Provide the (X, Y) coordinate of the cell's center where the given text is located.  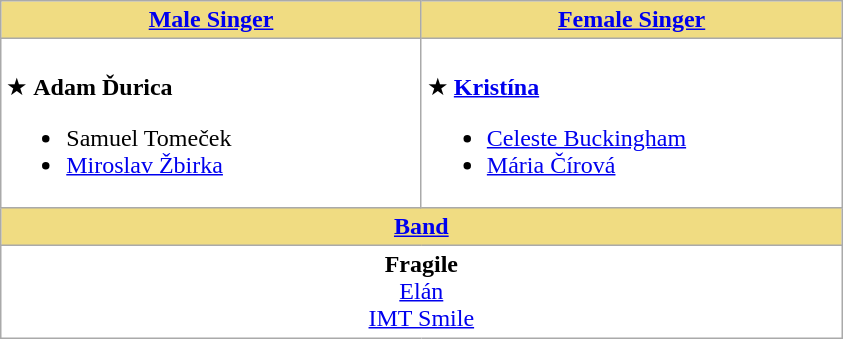
★ Adam ĎuricaSamuel TomečekMiroslav Žbirka (212, 124)
Female Singer (632, 20)
Fragile Elán IMT Smile (422, 291)
★ KristínaCeleste BuckinghamMária Čírová (632, 124)
Band (422, 226)
Male Singer (212, 20)
